Determine the [x, y] coordinate at the center of the cell enclosing the given text.  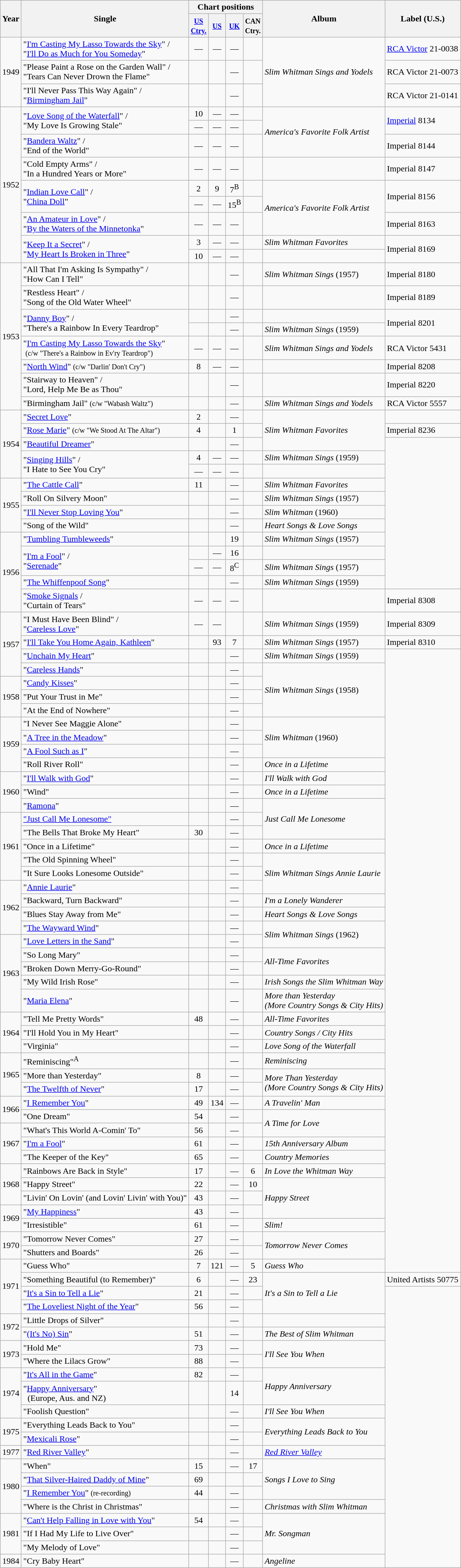
"Unchain My Heart" [105, 656]
"Maria Elena" [105, 1001]
Imperial 8201 [422, 323]
Single [105, 19]
27 [198, 1239]
1980 [11, 1486]
Year [11, 19]
Imperial 8308 [422, 601]
Imperial 8180 [422, 274]
"I'll Never Pass This Way Again" /"Birmingham Jail" [105, 95]
"Broken Down Merry-Go-Round" [105, 968]
Irish Songs the Slim Whitman Way [324, 982]
3 [198, 242]
"Cold Empty Arms" /"In a Hundred Years or More" [105, 169]
"Tell Me Pretty Words" [105, 1019]
30 [198, 832]
"More than Yesterday" [105, 1076]
"Blues Stay Away from Me" [105, 914]
Imperial 8163 [422, 224]
"Beautiful Dreamer" [105, 444]
48 [198, 1019]
"Something Beautiful (to Remember)" [105, 1279]
"A Tree in the Meadow" [105, 737]
1960 [11, 792]
"Where the Lilacs Grow" [105, 1361]
7B [235, 189]
"Little Drops of Silver" [105, 1320]
Happy Anniversary [324, 1386]
"The Cattle Call" [105, 485]
"All That I'm Asking Is Sympathy" /"How Can I Tell" [105, 274]
1967 [11, 1143]
Imperial 8220 [422, 385]
"Reminiscing"A [105, 1061]
1972 [11, 1327]
44 [198, 1493]
Imperial 8208 [422, 366]
Country Songs / City Hits [324, 1032]
"Rainbows Are Back in Style" [105, 1171]
73 [198, 1347]
"Song of the Wild" [105, 526]
Imperial 8156 [422, 196]
1968 [11, 1184]
1963 [11, 973]
"I'll Never Stop Loving You" [105, 512]
"Irresistible" [105, 1225]
1964 [11, 1032]
"Foolish Question" [105, 1411]
"I'm a Fool" [105, 1143]
82 [198, 1374]
A Travelin' Man [324, 1103]
"The Bells That Broke My Heart" [105, 832]
134 [217, 1103]
Christmas with Slim Whitman [324, 1507]
"Tumbling Tumbleweeds" [105, 539]
5 [253, 1266]
Red River Valley [324, 1452]
"Backward, Turn Backward" [105, 901]
"Virginia" [105, 1046]
15B [235, 204]
"I Must Have Been Blind" /"Careless Love" [105, 623]
"Where is the Christ in Christmas" [105, 1507]
1955 [11, 505]
"Livin' On Lovin' (and Lovin' Livin' with You)" [105, 1198]
"Cry Baby Heart" [105, 1561]
65 [198, 1157]
Mr. Songman [324, 1534]
"When" [105, 1466]
Slim Whitman Sings Annie Laurie [324, 873]
Imperial 8310 [422, 642]
Songs I Love to Sing [324, 1479]
1973 [11, 1354]
19 [235, 539]
1977 [11, 1452]
Happy Street [324, 1198]
"That Silver-Haired Daddy of Mine" [105, 1479]
"The Wayward Wind" [105, 928]
Imperial 8189 [422, 298]
A Time for Love [324, 1123]
1970 [11, 1246]
1953 [11, 336]
Slim Whitman Sings (1958) [324, 690]
RCA Victor 21-0038 [422, 49]
51 [198, 1334]
1969 [11, 1218]
1965 [11, 1074]
Everything Leads Back to You [324, 1432]
"Smoke Signals /"Curtain of Tears" [105, 601]
"Roll River Roll" [105, 765]
"Can't Help Falling in Love with You" [105, 1520]
"Guess Who" [105, 1266]
"What's This World A-Comin' To" [105, 1130]
"Wind" [105, 792]
"Put Your Trust in Me" [105, 697]
Imperial 8309 [422, 623]
Angeline [324, 1561]
"I'm Casting My Lasso Towards the Sky" /"I'll Do as Much for You Someday" [105, 49]
"One Dream" [105, 1116]
1952 [11, 185]
More than Yesterday(More Country Songs & City Hits) [324, 1001]
USCtry. [198, 26]
"The Old Spinning Wheel" [105, 860]
1954 [11, 444]
It's a Sin to Tell a Lie [324, 1293]
US [217, 26]
The Best of Slim Whitman [324, 1334]
"So Long Mary" [105, 955]
Imperial 8144 [422, 146]
RCA Victor 21-0141 [422, 95]
Chart positions [226, 7]
"My Melody of Love" [105, 1547]
121 [217, 1266]
69 [198, 1479]
"Rose Marie" (c/w "We Stood At The Altar") [105, 430]
"Love Letters in the Sand" [105, 941]
"I Remember You" (re-recording) [105, 1493]
"Careless Hands" [105, 670]
Country Memories [324, 1157]
1956 [11, 572]
"Red River Valley" [105, 1452]
16 [235, 553]
"It's All in the Game" [105, 1374]
"Secret Love" [105, 417]
Imperial 8134 [422, 120]
"An Amateur in Love" /"By the Waters of the Minnetonka" [105, 224]
"Singing Hills" /"I Hate to See You Cry" [105, 464]
"Please Paint a Rose on the Garden Wall" /"Tears Can Never Drown the Flame" [105, 72]
"Stairway to Heaven" /"Lord, Help Me Be as Thou" [105, 385]
Love Song of the Waterfall [324, 1046]
"The Twelfth of Never" [105, 1089]
1975 [11, 1432]
1961 [11, 846]
"Roll On Silvery Moon" [105, 498]
15th Anniversary Album [324, 1143]
22 [198, 1184]
RCA Victor 21-0073 [422, 72]
"My Wild Irish Rose" [105, 982]
"Indian Love Call" /"China Doll" [105, 196]
Just Call Me Lonesome [324, 819]
"Everything Leads Back to You" [105, 1425]
Reminiscing [324, 1061]
"(It's No) Sin" [105, 1334]
I'll Walk with God [324, 778]
"Danny Boy" /"There's a Rainbow In Every Teardrop" [105, 323]
"North Wind" (c/w "Darlin' Don't Cry") [105, 366]
"Birmingham Jail" (c/w "Wabash Waltz") [105, 403]
Slim! [324, 1225]
United Artists 50775 [422, 1279]
11 [198, 485]
Imperial 8147 [422, 169]
1958 [11, 697]
1974 [11, 1393]
"I'm a Fool" /"Serenade" [105, 561]
88 [198, 1361]
"Annie Laurie" [105, 887]
1981 [11, 1534]
"Keep It a Secret" /"My Heart Is Broken in Three" [105, 249]
"Hold Me" [105, 1347]
Imperial 8236 [422, 430]
"Candy Kisses" [105, 683]
"I'll Take You Home Again, Kathleen" [105, 642]
"The Loveliest Night of the Year" [105, 1307]
9 [217, 189]
8C [235, 568]
"My Happiness" [105, 1212]
"I'll Walk with God" [105, 778]
"The Keeper of the Key" [105, 1157]
26 [198, 1252]
"Bandera Waltz" /"End of the World" [105, 146]
Slim Whitman Sings (1962) [324, 935]
Album [324, 19]
"If I Had My Life to Live Over" [105, 1534]
21 [198, 1293]
"Love Song of the Waterfall" /"My Love Is Growing Stale" [105, 120]
"Ramona" [105, 805]
1959 [11, 744]
"I Never See Maggie Alone" [105, 724]
Guess Who [324, 1266]
1962 [11, 907]
1984 [11, 1561]
"Restless Heart" /"Song of the Old Water Wheel" [105, 298]
49 [198, 1103]
1 [235, 430]
RCA Victor 5557 [422, 403]
"It Sure Looks Lonesome Outside" [105, 873]
"I'm Casting My Lasso Towards the Sky" (c/w "There's a Rainbow in Ev'ry Teardrop") [105, 348]
1966 [11, 1109]
"Once in a Lifetime" [105, 846]
Imperial 8169 [422, 249]
In Love the Whitman Way [324, 1171]
1949 [11, 72]
"Tomorrow Never Comes" [105, 1239]
"Just Call Me Lonesome" [105, 819]
RCA Victor 5431 [422, 348]
1971 [11, 1286]
14 [235, 1393]
15 [198, 1466]
93 [217, 642]
"Mexicali Rose" [105, 1439]
"I'll Hold You in My Heart" [105, 1032]
"Happy Anniversary" (Europe, Aus. and NZ) [105, 1393]
"The Whiffenpoof Song" [105, 582]
"A Fool Such as I" [105, 751]
I'm a Lonely Wanderer [324, 901]
UK [235, 26]
"It's a Sin to Tell a Lie" [105, 1293]
Label (U.S.) [422, 19]
"Happy Street" [105, 1184]
"At the End of Nowhere" [105, 710]
Tomorrow Never Comes [324, 1246]
CANCtry. [253, 26]
"Shutters and Boards" [105, 1252]
23 [253, 1279]
More Than Yesterday(More Country Songs & City Hits) [324, 1082]
"I Remember You" [105, 1103]
1957 [11, 644]
